Identify which cell holds the provided text, then report its (X, Y) central coordinate. 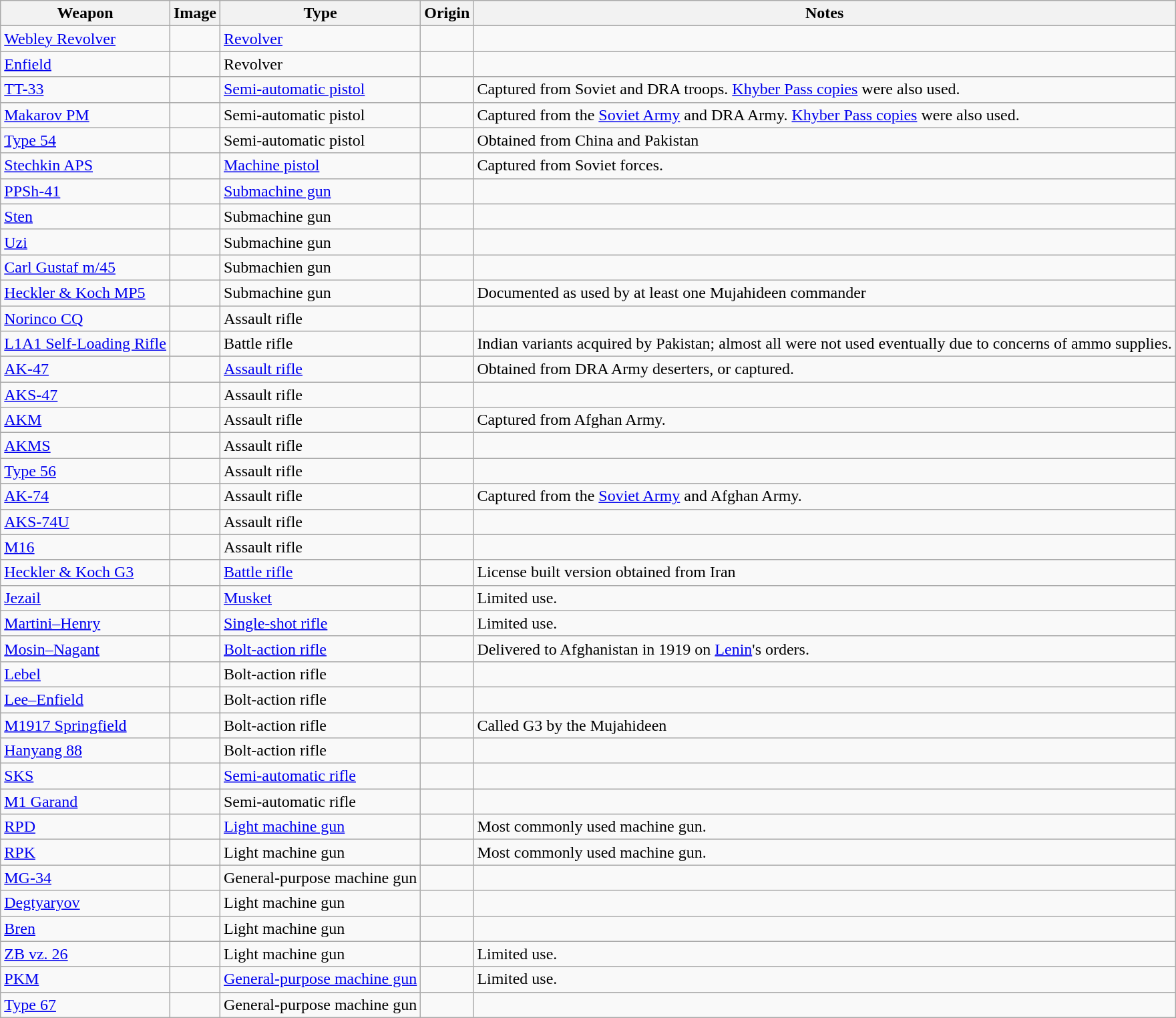
Heckler & Koch MP5 (85, 293)
Type 54 (85, 140)
Mosin–Nagant (85, 649)
AK-47 (85, 369)
Machine pistol (320, 166)
Captured from Afghan Army. (824, 420)
Type 67 (85, 1005)
Heckler & Koch G3 (85, 572)
M1917 Springfield (85, 725)
Captured from the Soviet Army and Afghan Army. (824, 496)
Weapon (85, 13)
AKS-47 (85, 395)
Submachien gun (320, 267)
License built version obtained from Iran (824, 572)
RPK (85, 852)
Enfield (85, 64)
SKS (85, 776)
Origin (447, 13)
Lee–Enfield (85, 699)
Indian variants acquired by Pakistan; almost all were not used eventually due to concerns of ammo supplies. (824, 344)
TT-33 (85, 90)
Single-shot rifle (320, 623)
Hanyang 88 (85, 751)
RPD (85, 827)
M16 (85, 547)
Delivered to Afghanistan in 1919 on Lenin's orders. (824, 649)
Carl Gustaf m/45 (85, 267)
Captured from Soviet and DRA troops. Khyber Pass copies were also used. (824, 90)
AKS-74U (85, 522)
Called G3 by the Mujahideen (824, 725)
Bren (85, 928)
Notes (824, 13)
Documented as used by at least one Mujahideen commander (824, 293)
Obtained from DRA Army deserters, or captured. (824, 369)
AKMS (85, 446)
Webley Revolver (85, 39)
Musket (320, 598)
Sten (85, 216)
Degtyaryov (85, 903)
M1 Garand (85, 802)
Type (320, 13)
Martini–Henry (85, 623)
Makarov PM (85, 115)
MG-34 (85, 878)
AKM (85, 420)
AK-74 (85, 496)
Stechkin APS (85, 166)
L1A1 Self-Loading Rifle (85, 344)
Image (195, 13)
Lebel (85, 674)
Norinco CQ (85, 319)
Uzi (85, 242)
Jezail (85, 598)
Captured from the Soviet Army and DRA Army. Khyber Pass copies were also used. (824, 115)
PPSh-41 (85, 191)
Obtained from China and Pakistan (824, 140)
PKM (85, 979)
ZB vz. 26 (85, 954)
Type 56 (85, 471)
Captured from Soviet forces. (824, 166)
